Detect which cell encompasses the target text, then output its (X, Y) center coordinate. 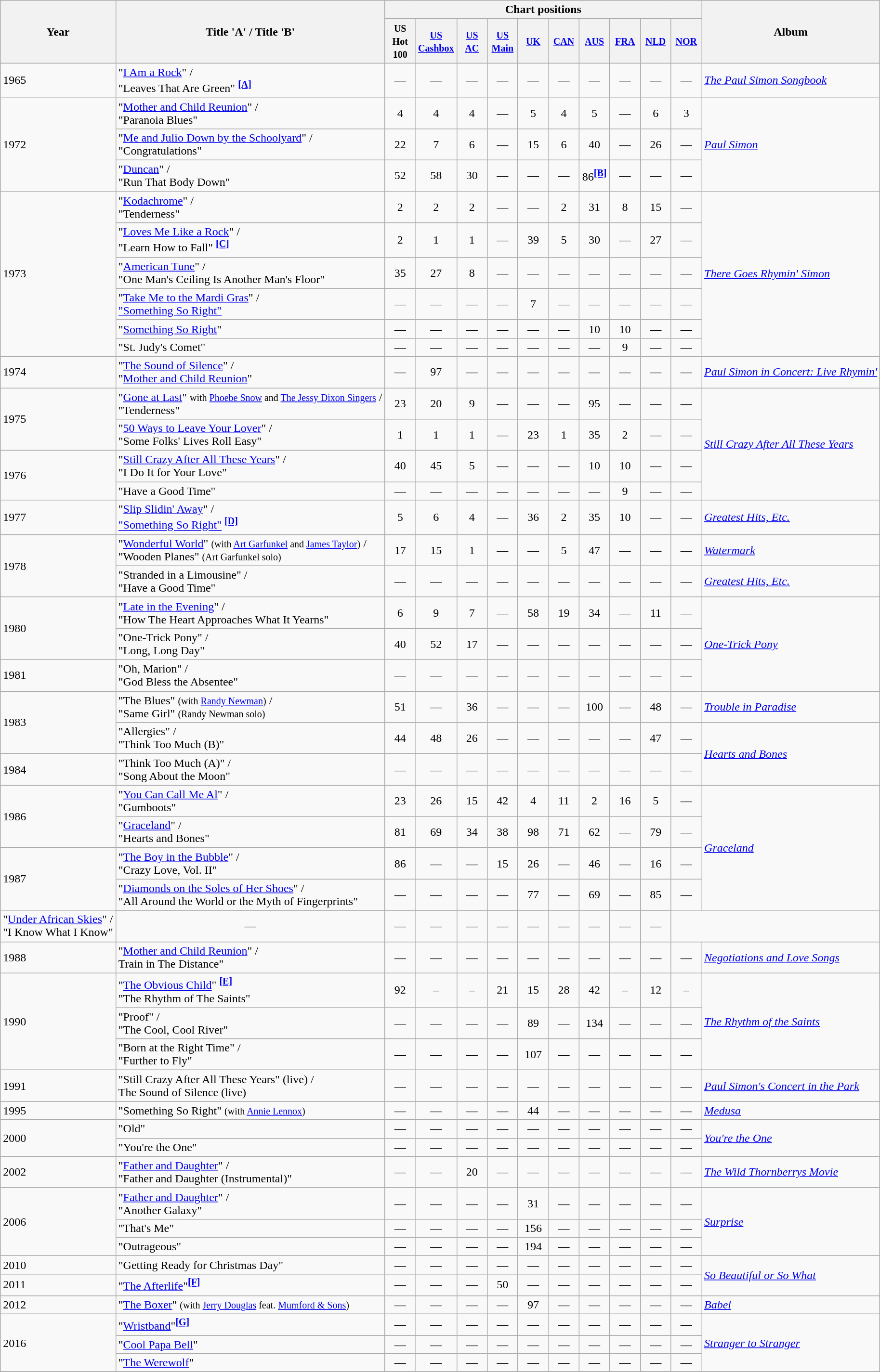
1990 (58, 1022)
You're the One (791, 1138)
"Wristband"[G] (250, 1325)
"Still Crazy After All These Years" (live) / The Sound of Silence (live) (250, 1086)
1977 (58, 518)
95 (594, 403)
51 (400, 707)
"The Werewolf" (250, 1363)
194 (533, 1246)
"Think Too Much (A)" / "Song About the Moon" (250, 769)
"Father and Daughter" / "Father and Daughter (Instrumental)" (250, 1172)
One-Trick Pony (791, 644)
"Me and Julio Down by the Schoolyard" / "Congratulations" (250, 144)
1988 (58, 957)
45 (436, 466)
1995 (58, 1111)
So Beautiful or So What (791, 1276)
US Main (503, 41)
US AC (472, 41)
1965 (58, 80)
Album (791, 32)
"Something So Right" (with Annie Lennox) (250, 1111)
"Have a Good Time" (250, 491)
71 (564, 832)
Chart positions (543, 10)
Paul Simon's Concert in the Park (791, 1086)
AUS (594, 41)
"One-Trick Pony" / "Long, Long Day" (250, 644)
Negotiations and Love Songs (791, 957)
"Getting Ready for Christmas Day" (250, 1265)
2000 (58, 1138)
Surprise (791, 1222)
107 (533, 1054)
Year (58, 32)
"Outrageous" (250, 1246)
"The Boy in the Bubble" / "Crazy Love, Vol. II" (250, 864)
The Paul Simon Songbook (791, 80)
NOR (686, 41)
79 (656, 832)
"Mother and Child Reunion" / "Paranoia Blues" (250, 113)
1972 (58, 144)
50 (503, 1284)
"Mother and Child Reunion" / Train in The Distance" (250, 957)
156 (533, 1228)
"Allergies" / "Think Too Much (B)" (250, 738)
100 (594, 707)
"Old" (250, 1129)
1973 (58, 274)
1974 (58, 372)
1991 (58, 1086)
Stranger to Stranger (791, 1343)
92 (400, 990)
2016 (58, 1343)
"That's Me" (250, 1228)
"The Afterlife"[F] (250, 1284)
1986 (58, 816)
"Father and Daughter" / "Another Galaxy" (250, 1204)
22 (400, 144)
134 (594, 1023)
19 (564, 612)
"Something So Right" (250, 329)
"Cool Papa Bell" (250, 1345)
There Goes Rhymin' Simon (791, 274)
86[B] (594, 176)
1981 (58, 676)
1976 (58, 476)
86 (400, 864)
21 (503, 990)
1987 (58, 879)
"Under African Skies" / "I Know What I Know" (58, 926)
1978 (58, 566)
62 (594, 832)
1975 (58, 419)
"Take Me to the Mardi Gras" / "Something So Right" (250, 304)
"You're the One" (250, 1147)
"The Sound of Silence" / "Mother and Child Reunion" (250, 372)
46 (594, 864)
The Wild Thornberrys Movie (791, 1172)
"You Can Call Me Al" / "Gumboots" (250, 801)
77 (533, 894)
3 (686, 113)
Still Crazy After All These Years (791, 444)
39 (533, 240)
1980 (58, 628)
"Diamonds on the Soles of Her Shoes" / "All Around the World or the Myth of Fingerprints" (250, 894)
2012 (58, 1305)
NLD (656, 41)
89 (533, 1023)
38 (503, 832)
US Hot 100 (400, 41)
"Wonderful World" (with Art Garfunkel and James Taylor) / "Wooden Planes" (Art Garfunkel solo) (250, 550)
US Cashbox (436, 41)
81 (400, 832)
1984 (58, 769)
"Duncan" / "Run That Body Down" (250, 176)
UK (533, 41)
CAN (564, 41)
Paul Simon in Concert: Live Rhymin' (791, 372)
2011 (58, 1284)
2010 (58, 1265)
"Oh, Marion" / "God Bless the Absentee" (250, 676)
The Rhythm of the Saints (791, 1022)
85 (656, 894)
2002 (58, 1172)
"I Am a Rock" / "Leaves That Are Green" [A] (250, 80)
Hearts and Bones (791, 754)
"The Boxer" (with Jerry Douglas feat. Mumford & Sons) (250, 1305)
1983 (58, 723)
28 (564, 990)
"The Blues" (with Randy Newman) / "Same Girl" (Randy Newman solo) (250, 707)
"St. Judy's Comet" (250, 347)
"Gone at Last" with Phoebe Snow and The Jessy Dixon Singers / "Tenderness" (250, 403)
"Born at the Right Time" / "Further to Fly" (250, 1054)
Title 'A' / Title 'B' (250, 32)
"The Obvious Child" [E] "The Rhythm of The Saints" (250, 990)
FRA (625, 41)
98 (533, 832)
Babel (791, 1305)
Medusa (791, 1111)
"Late in the Evening" / "How The Heart Approaches What It Yearns" (250, 612)
"Graceland" / "Hearts and Bones" (250, 832)
"Proof" / "The Cool, Cool River" (250, 1023)
2006 (58, 1222)
"Kodachrome" / "Tenderness" (250, 207)
Paul Simon (791, 144)
"Stranded in a Limousine" / "Have a Good Time" (250, 582)
Trouble in Paradise (791, 707)
"Loves Me Like a Rock" / "Learn How to Fall" [C] (250, 240)
"Slip Slidin' Away" / "Something So Right" [D] (250, 518)
12 (656, 990)
"American Tune" / "One Man's Ceiling Is Another Man's Floor" (250, 272)
"Still Crazy After All These Years" / "I Do It for Your Love" (250, 466)
"50 Ways to Leave Your Lover" / "Some Folks' Lives Roll Easy" (250, 435)
Graceland (791, 848)
Watermark (791, 550)
